Return the (X, Y) coordinate for the center point of the cell that contains the specified text.  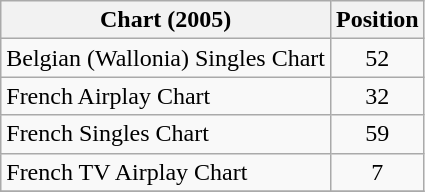
Chart (2005) (166, 20)
French Singles Chart (166, 134)
7 (377, 172)
59 (377, 134)
French Airplay Chart (166, 96)
Belgian (Wallonia) Singles Chart (166, 58)
32 (377, 96)
Position (377, 20)
French TV Airplay Chart (166, 172)
52 (377, 58)
